Capture the cell that displays the provided text and extract its (X, Y) central coordinate. 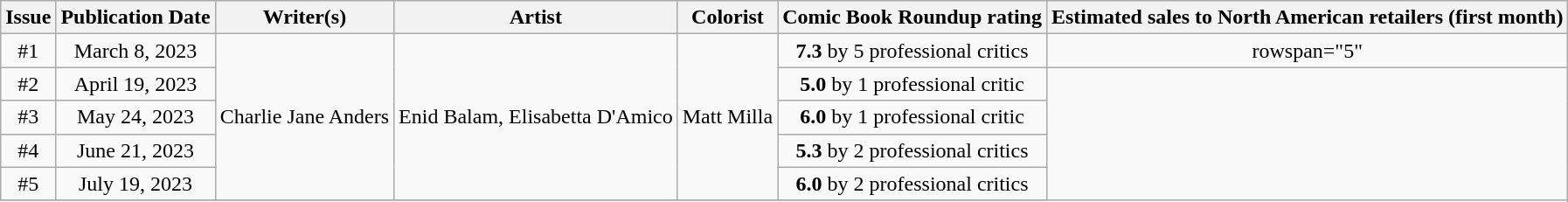
June 21, 2023 (135, 150)
#1 (28, 51)
#4 (28, 150)
#2 (28, 84)
Writer(s) (304, 17)
5.0 by 1 professional critic (912, 84)
6.0 by 1 professional critic (912, 117)
Colorist (727, 17)
rowspan="5" (1308, 51)
May 24, 2023 (135, 117)
Issue (28, 17)
6.0 by 2 professional critics (912, 184)
Enid Balam, Elisabetta D'Amico (537, 117)
Estimated sales to North American retailers (first month) (1308, 17)
March 8, 2023 (135, 51)
#3 (28, 117)
April 19, 2023 (135, 84)
5.3 by 2 professional critics (912, 150)
7.3 by 5 professional critics (912, 51)
Artist (537, 17)
#5 (28, 184)
Matt Milla (727, 117)
Comic Book Roundup rating (912, 17)
Publication Date (135, 17)
Charlie Jane Anders (304, 117)
July 19, 2023 (135, 184)
